Find where the given text appears and provide that cell's center as [X, Y] coordinate. 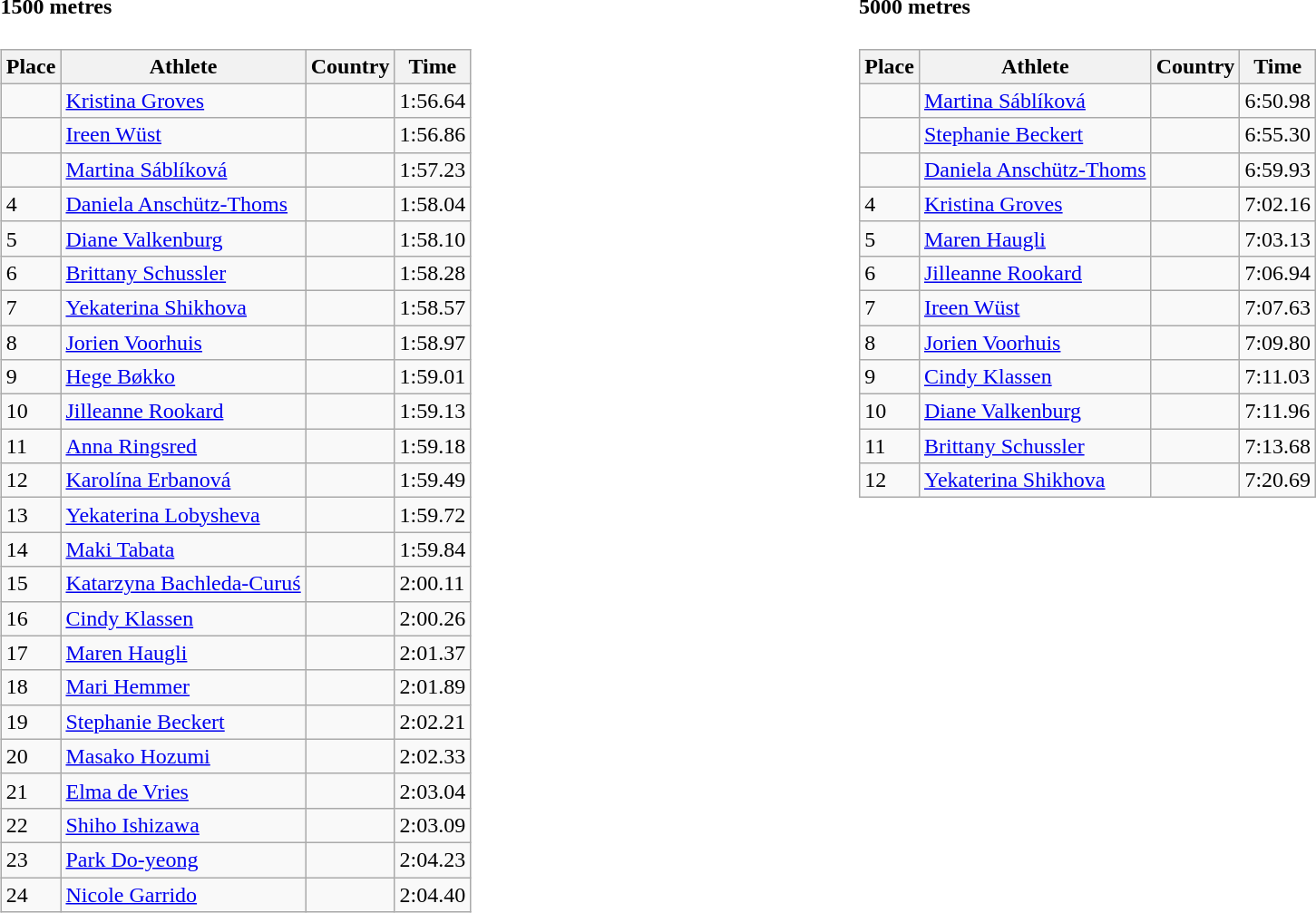
7:02.16 [1278, 204]
Karolína Erbanová [183, 481]
21 [31, 791]
1:58.28 [433, 273]
7:11.96 [1278, 412]
1:56.86 [433, 135]
17 [31, 653]
22 [31, 825]
2:03.09 [433, 825]
2:03.04 [433, 791]
2:00.26 [433, 618]
6:50.98 [1278, 101]
24 [31, 895]
1:59.72 [433, 515]
Elma de Vries [183, 791]
2:00.11 [433, 584]
Anna Ringsred [183, 446]
1:58.97 [433, 343]
23 [31, 860]
7:07.63 [1278, 307]
15 [31, 584]
7:06.94 [1278, 273]
7:13.68 [1278, 446]
6:59.93 [1278, 170]
1:59.84 [433, 549]
1:58.10 [433, 238]
14 [31, 549]
1:58.04 [433, 204]
7:09.80 [1278, 343]
2:02.21 [433, 722]
1:59.13 [433, 412]
20 [31, 756]
16 [31, 618]
1:58.57 [433, 307]
Nicole Garrido [183, 895]
Katarzyna Bachleda-Curuś [183, 584]
2:04.23 [433, 860]
Park Do-yeong [183, 860]
19 [31, 722]
1:59.18 [433, 446]
7:20.69 [1278, 481]
Shiho Ishizawa [183, 825]
Hege Bøkko [183, 377]
Yekaterina Lobysheva [183, 515]
13 [31, 515]
2:01.89 [433, 687]
2:02.33 [433, 756]
1:59.49 [433, 481]
18 [31, 687]
7:11.03 [1278, 377]
1:56.64 [433, 101]
Maki Tabata [183, 549]
1:57.23 [433, 170]
1:59.01 [433, 377]
6:55.30 [1278, 135]
Masako Hozumi [183, 756]
7:03.13 [1278, 238]
Mari Hemmer [183, 687]
2:01.37 [433, 653]
2:04.40 [433, 895]
